Pinpoint the cell where the given text exists, returning its [X, Y] midpoint coordinate. 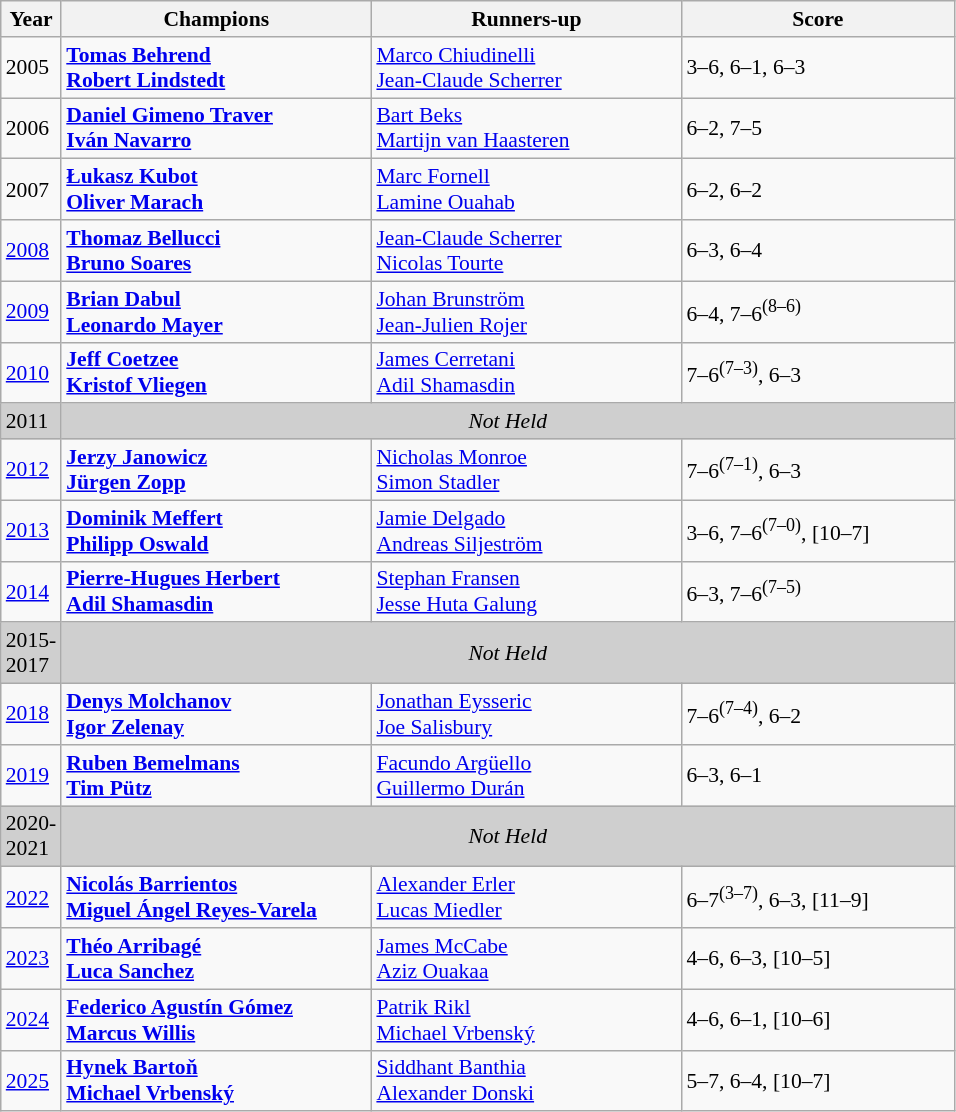
Marc Fornell Lamine Ouahab [526, 190]
2019 [31, 776]
6–3, 7–6(7–5) [818, 592]
6–2, 6–2 [818, 190]
Runners-up [526, 19]
Hynek Bartoň Michael Vrbenský [216, 1080]
2013 [31, 530]
4–6, 6–3, [10–5] [818, 958]
Johan Brunström Jean-Julien Rojer [526, 312]
2011 [31, 422]
7–6(7–1), 6–3 [818, 470]
6–3, 6–1 [818, 776]
Nicolás Barrientos Miguel Ángel Reyes-Varela [216, 898]
Jonathan Eysseric Joe Salisbury [526, 714]
2007 [31, 190]
Daniel Gimeno Traver Iván Navarro [216, 128]
Federico Agustín Gómez Marcus Willis [216, 1020]
Siddhant Banthia Alexander Donski [526, 1080]
7–6(7–3), 6–3 [818, 372]
3–6, 7–6(7–0), [10–7] [818, 530]
Thomaz Bellucci Bruno Soares [216, 250]
Brian Dabul Leonardo Mayer [216, 312]
6–2, 7–5 [818, 128]
Bart Beks Martijn van Haasteren [526, 128]
2024 [31, 1020]
Pierre-Hugues Herbert Adil Shamasdin [216, 592]
Marco Chiudinelli Jean-Claude Scherrer [526, 68]
Champions [216, 19]
5–7, 6–4, [10–7] [818, 1080]
Patrik Rikl Michael Vrbenský [526, 1020]
2015- 2017 [31, 654]
James Cerretani Adil Shamasdin [526, 372]
Year [31, 19]
Łukasz Kubot Oliver Marach [216, 190]
2008 [31, 250]
2020- 2021 [31, 836]
2012 [31, 470]
2009 [31, 312]
2022 [31, 898]
Facundo Argüello Guillermo Durán [526, 776]
Jeff Coetzee Kristof Vliegen [216, 372]
Dominik Meffert Philipp Oswald [216, 530]
Nicholas Monroe Simon Stadler [526, 470]
2014 [31, 592]
2025 [31, 1080]
7–6(7–4), 6–2 [818, 714]
4–6, 6–1, [10–6] [818, 1020]
2023 [31, 958]
Théo Arribagé Luca Sanchez [216, 958]
Jamie Delgado Andreas Siljeström [526, 530]
Stephan Fransen Jesse Huta Galung [526, 592]
2010 [31, 372]
2006 [31, 128]
Ruben Bemelmans Tim Pütz [216, 776]
2005 [31, 68]
Jerzy Janowicz Jürgen Zopp [216, 470]
6–4, 7–6(8–6) [818, 312]
2018 [31, 714]
Score [818, 19]
6–7(3–7), 6–3, [11–9] [818, 898]
James McCabe Aziz Ouakaa [526, 958]
Denys Molchanov Igor Zelenay [216, 714]
6–3, 6–4 [818, 250]
Jean-Claude Scherrer Nicolas Tourte [526, 250]
3–6, 6–1, 6–3 [818, 68]
Alexander Erler Lucas Miedler [526, 898]
Tomas Behrend Robert Lindstedt [216, 68]
